Provide the [X, Y] coordinate of the cell's center where the given text is located.  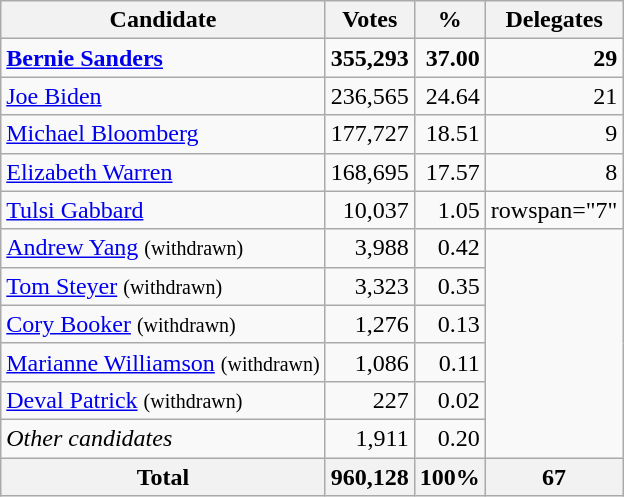
Marianne Williamson (withdrawn) [163, 362]
Joe Biden [163, 96]
18.51 [450, 134]
8 [554, 172]
Michael Bloomberg [163, 134]
Other candidates [163, 438]
355,293 [370, 58]
Andrew Yang (withdrawn) [163, 248]
1,276 [370, 324]
rowspan="7" [554, 210]
21 [554, 96]
0.02 [450, 400]
236,565 [370, 96]
100% [450, 477]
24.64 [450, 96]
168,695 [370, 172]
Deval Patrick (withdrawn) [163, 400]
Candidate [163, 20]
Cory Booker (withdrawn) [163, 324]
1.05 [450, 210]
1,911 [370, 438]
0.42 [450, 248]
Tulsi Gabbard [163, 210]
9 [554, 134]
960,128 [370, 477]
0.20 [450, 438]
0.13 [450, 324]
0.35 [450, 286]
Votes [370, 20]
3,988 [370, 248]
10,037 [370, 210]
% [450, 20]
67 [554, 477]
1,086 [370, 362]
Elizabeth Warren [163, 172]
3,323 [370, 286]
17.57 [450, 172]
Total [163, 477]
177,727 [370, 134]
Delegates [554, 20]
227 [370, 400]
37.00 [450, 58]
0.11 [450, 362]
Tom Steyer (withdrawn) [163, 286]
29 [554, 58]
Bernie Sanders [163, 58]
